Extract the (x, y) coordinate from the center of the cell holding the provided text.  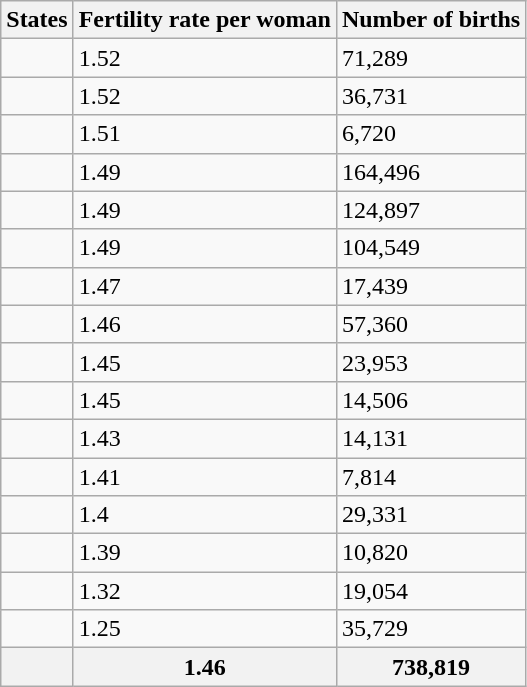
14,131 (430, 438)
1.51 (204, 134)
104,549 (430, 248)
Fertility rate per woman (204, 20)
1.47 (204, 286)
19,054 (430, 591)
14,506 (430, 400)
1.39 (204, 553)
Number of births (430, 20)
164,496 (430, 172)
71,289 (430, 58)
7,814 (430, 477)
17,439 (430, 286)
738,819 (430, 667)
1.43 (204, 438)
6,720 (430, 134)
10,820 (430, 553)
57,360 (430, 324)
36,731 (430, 96)
1.41 (204, 477)
29,331 (430, 515)
124,897 (430, 210)
23,953 (430, 362)
1.25 (204, 629)
35,729 (430, 629)
1.32 (204, 591)
1.4 (204, 515)
States (37, 20)
